Return (X, Y) of the center of cell containing provided text 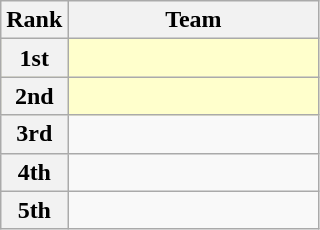
3rd (34, 134)
2nd (34, 96)
4th (34, 172)
5th (34, 210)
Rank (34, 20)
Team (194, 20)
1st (34, 58)
